Scan for the cell matching the given text and deliver its [x, y] coordinate at center. 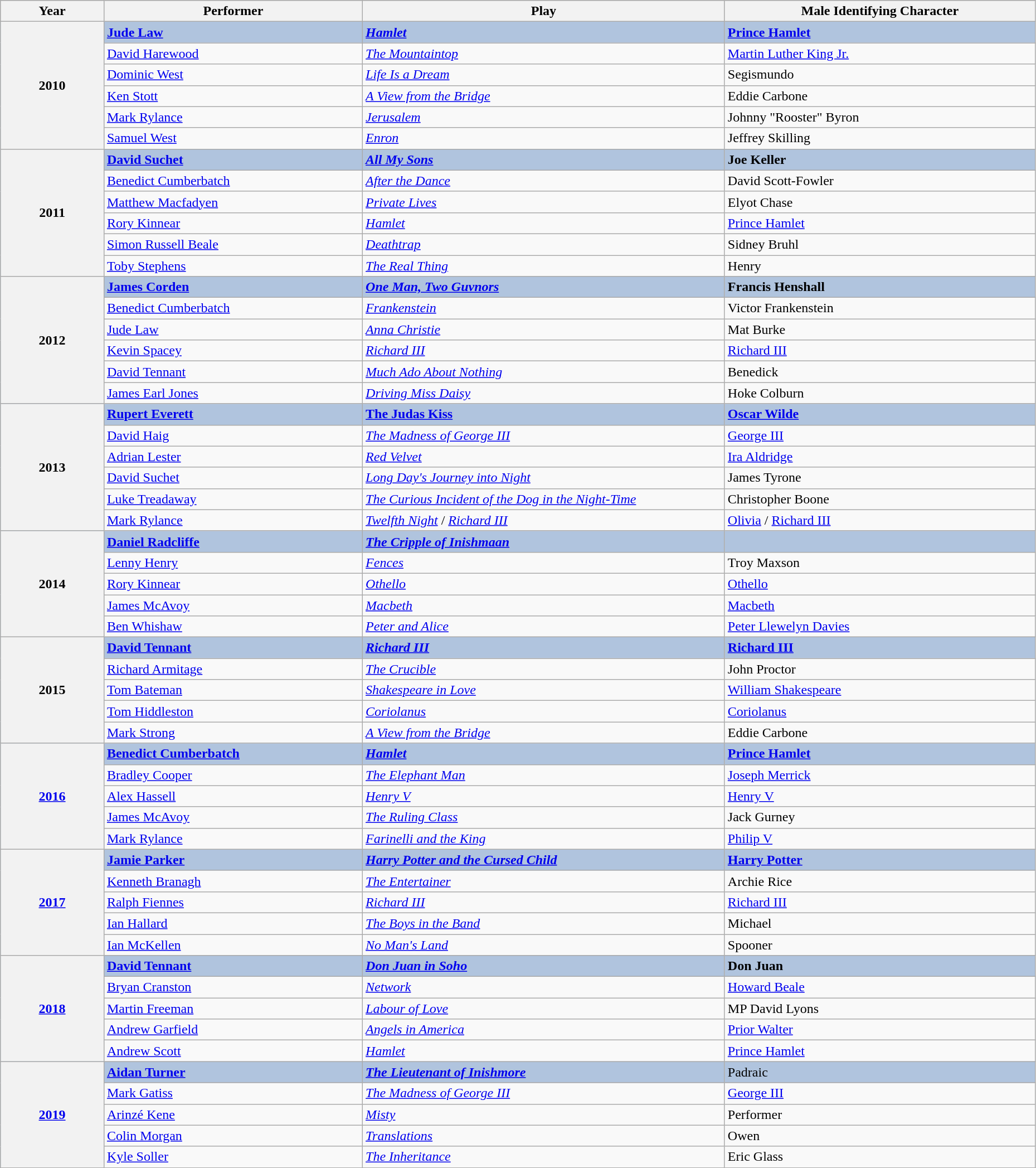
Labour of Love [544, 1009]
2010 [52, 85]
Joseph Merrick [879, 775]
Olivia / Richard III [879, 520]
Translations [544, 1136]
Benedick [879, 372]
Private Lives [544, 202]
Padraic [879, 1072]
Ian Hallard [233, 923]
Jamie Parker [233, 860]
One Man, Two Guvnors [544, 287]
David Haig [233, 435]
The Crucible [544, 669]
Kyle Soller [233, 1157]
Elyot Chase [879, 202]
Hoke Colburn [879, 393]
The Mountaintop [544, 54]
Farinelli and the King [544, 839]
2018 [52, 1009]
The Cripple of Inishmaan [544, 541]
2011 [52, 212]
Daniel Radcliffe [233, 541]
Tom Hiddleston [233, 711]
James Corden [233, 287]
2016 [52, 796]
David Harewood [233, 54]
Christopher Boone [879, 499]
Peter and Alice [544, 627]
Aidan Turner [233, 1072]
Johnny "Rooster" Byron [879, 117]
Deathtrap [544, 244]
Misty [544, 1114]
Harry Potter [879, 860]
Toby Stephens [233, 266]
James Earl Jones [233, 393]
Jeffrey Skilling [879, 138]
Red Velvet [544, 457]
Owen [879, 1136]
Ken Stott [233, 96]
Life Is a Dream [544, 75]
The Curious Incident of the Dog in the Night-Time [544, 499]
Victor Frankenstein [879, 308]
The Judas Kiss [544, 414]
Prior Walter [879, 1030]
Peter Llewelyn Davies [879, 627]
Bradley Cooper [233, 775]
Oscar Wilde [879, 414]
Ralph Fiennes [233, 902]
2014 [52, 584]
Adrian Lester [233, 457]
The Ruling Class [544, 817]
Lenny Henry [233, 563]
Sidney Bruhl [879, 244]
The Elephant Man [544, 775]
Fences [544, 563]
Matthew Macfadyen [233, 202]
Jack Gurney [879, 817]
2012 [52, 340]
Ira Aldridge [879, 457]
Howard Beale [879, 987]
Ben Whishaw [233, 627]
The Lieutenant of Inishmore [544, 1072]
Angels in America [544, 1030]
All My Sons [544, 159]
Troy Maxson [879, 563]
Francis Henshall [879, 287]
David Scott-Fowler [879, 181]
The Real Thing [544, 266]
Ian McKellen [233, 945]
Anna Christie [544, 329]
MP David Lyons [879, 1009]
Eric Glass [879, 1157]
Philip V [879, 839]
Shakespeare in Love [544, 690]
Tom Bateman [233, 690]
Bryan Cranston [233, 987]
Driving Miss Daisy [544, 393]
Martin Freeman [233, 1009]
Network [544, 987]
Rupert Everett [233, 414]
Martin Luther King Jr. [879, 54]
Simon Russell Beale [233, 244]
Andrew Garfield [233, 1030]
The Entertainer [544, 881]
Henry [879, 266]
Joe Keller [879, 159]
Dominic West [233, 75]
Segismundo [879, 75]
James Tyrone [879, 478]
Mark Gatiss [233, 1093]
Andrew Scott [233, 1051]
Much Ado About Nothing [544, 372]
2017 [52, 902]
Enron [544, 138]
Kenneth Branagh [233, 881]
The Boys in the Band [544, 923]
Male Identifying Character [879, 11]
After the Dance [544, 181]
William Shakespeare [879, 690]
2013 [52, 467]
Richard Armitage [233, 669]
John Proctor [879, 669]
No Man's Land [544, 945]
2015 [52, 690]
Spooner [879, 945]
Kevin Spacey [233, 351]
Alex Hassell [233, 796]
Luke Treadaway [233, 499]
Play [544, 11]
2019 [52, 1114]
Don Juan [879, 966]
Arinzé Kene [233, 1114]
Colin Morgan [233, 1136]
Archie Rice [879, 881]
Jerusalem [544, 117]
Mat Burke [879, 329]
Harry Potter and the Cursed Child [544, 860]
Samuel West [233, 138]
Mark Strong [233, 733]
Year [52, 11]
Frankenstein [544, 308]
Don Juan in Soho [544, 966]
Twelfth Night / Richard III [544, 520]
The Inheritance [544, 1157]
Michael [879, 923]
Long Day's Journey into Night [544, 478]
